For the text-containing cell, return its midpoint in (X, Y) coordinate format. 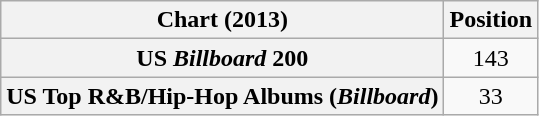
Position (491, 20)
33 (491, 96)
Chart (2013) (222, 20)
US Billboard 200 (222, 58)
143 (491, 58)
US Top R&B/Hip-Hop Albums (Billboard) (222, 96)
